Locate the cell with the specified text and output its [X, Y] center coordinate. 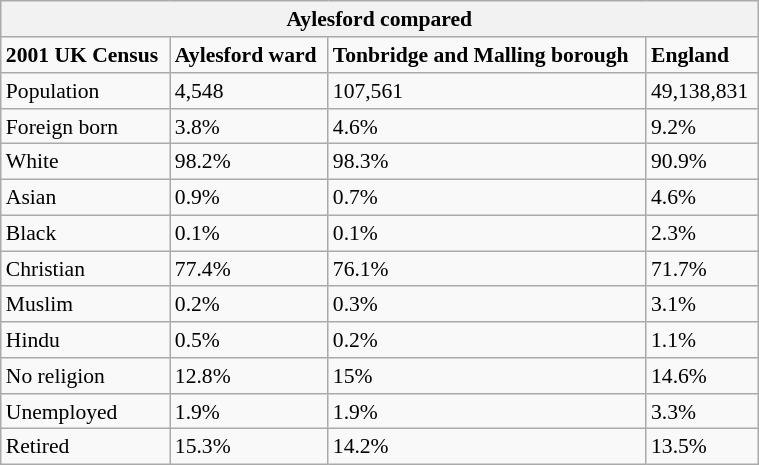
3.3% [702, 411]
15.3% [249, 447]
15% [487, 376]
90.9% [702, 162]
0.5% [249, 340]
98.2% [249, 162]
Hindu [86, 340]
76.1% [487, 269]
14.2% [487, 447]
77.4% [249, 269]
Retired [86, 447]
White [86, 162]
13.5% [702, 447]
71.7% [702, 269]
Black [86, 233]
98.3% [487, 162]
1.1% [702, 340]
3.1% [702, 304]
9.2% [702, 126]
49,138,831 [702, 91]
England [702, 55]
Aylesford compared [380, 19]
Aylesford ward [249, 55]
0.3% [487, 304]
14.6% [702, 376]
Foreign born [86, 126]
4,548 [249, 91]
No religion [86, 376]
3.8% [249, 126]
0.7% [487, 197]
Tonbridge and Malling borough [487, 55]
0.9% [249, 197]
107,561 [487, 91]
Population [86, 91]
Christian [86, 269]
12.8% [249, 376]
Asian [86, 197]
2.3% [702, 233]
Muslim [86, 304]
Unemployed [86, 411]
2001 UK Census [86, 55]
